From the cell containing the given text, extract its center point as (x, y) coordinate. 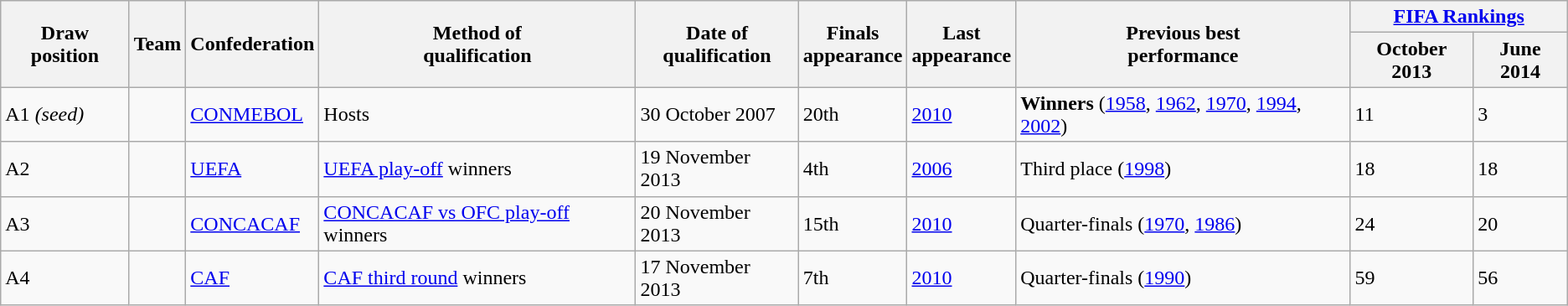
Quarter-finals (1990) (1183, 278)
3 (1521, 114)
20 November 2013 (717, 223)
17 November 2013 (717, 278)
56 (1521, 278)
FIFA Rankings (1459, 17)
19 November 2013 (717, 169)
20th (853, 114)
A2 (65, 169)
Confederation (253, 44)
CAF third round winners (477, 278)
CAF (253, 278)
Method ofqualification (477, 44)
October 2013 (1412, 60)
CONCACAF vs OFC play-off winners (477, 223)
A1 (seed) (65, 114)
Previous bestperformance (1183, 44)
11 (1412, 114)
24 (1412, 223)
A4 (65, 278)
30 October 2007 (717, 114)
Team (157, 44)
A3 (65, 223)
Date ofqualification (717, 44)
Hosts (477, 114)
Quarter-finals (1970, 1986) (1183, 223)
Lastappearance (962, 44)
20 (1521, 223)
CONMEBOL (253, 114)
Winners (1958, 1962, 1970, 1994, 2002) (1183, 114)
4th (853, 169)
Draw position (65, 44)
CONCACAF (253, 223)
Finalsappearance (853, 44)
UEFA (253, 169)
59 (1412, 278)
2006 (962, 169)
Third place (1998) (1183, 169)
15th (853, 223)
UEFA play-off winners (477, 169)
June 2014 (1521, 60)
7th (853, 278)
